Identify which cell holds the provided text, then report its [X, Y] central coordinate. 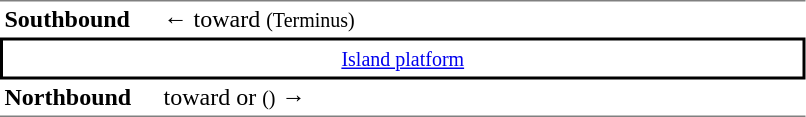
Southbound [80, 19]
← toward (Terminus) [482, 19]
Island platform [403, 59]
